Extract the [X, Y] coordinate from the center of the cell holding the provided text.  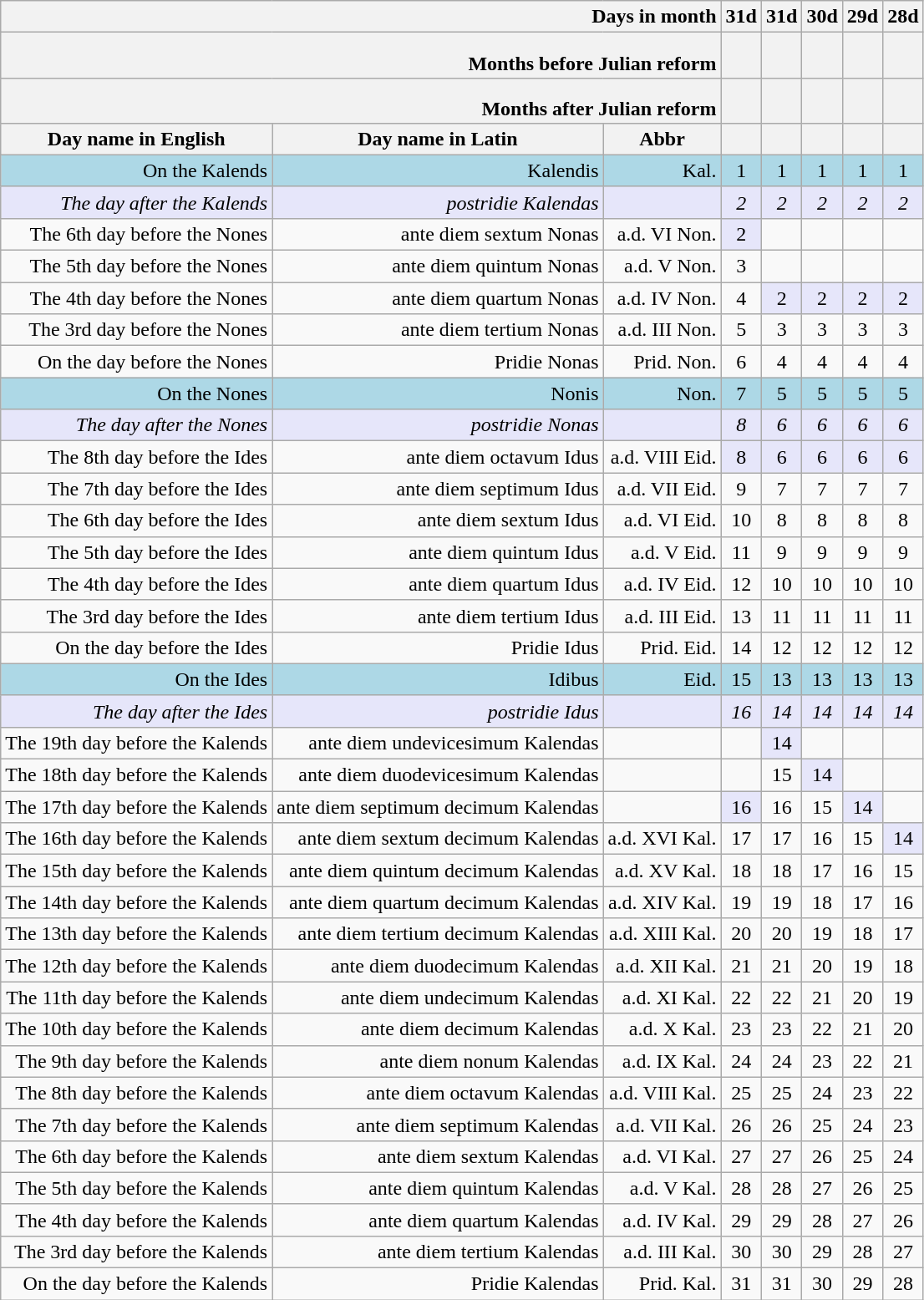
a.d. VIII Kal. [662, 1093]
Nonis [438, 394]
a.d. VI Non. [662, 234]
The 6th day before the Nones [137, 234]
The 12th day before the Kalends [137, 966]
ante diem tertium decimum Kalendas [438, 934]
The 14th day before the Kalends [137, 902]
ante diem quintum Nonas [438, 267]
a.d. V Kal. [662, 1188]
a.d. III Kal. [662, 1252]
29d [862, 17]
Months before Julian reform [361, 55]
a.d. IV Kal. [662, 1220]
The 17th day before the Kalends [137, 807]
The 6th day before the Ides [137, 521]
a.d. VI Eid. [662, 521]
On the Ides [137, 679]
a.d. X Kal. [662, 1029]
Days in month [361, 17]
The 8th day before the Ides [137, 457]
Prid. Eid. [662, 647]
ante diem tertium Idus [438, 616]
The 5th day before the Nones [137, 267]
Day name in Latin [438, 139]
postridie Nonas [438, 425]
The 5th day before the Kalends [137, 1188]
The 7th day before the Kalends [137, 1125]
a.d. IV Non. [662, 298]
The 4th day before the Nones [137, 298]
Kal. [662, 170]
ante diem quintum Idus [438, 552]
a.d. XIV Kal. [662, 902]
a.d. V Non. [662, 267]
a.d. XI Kal. [662, 998]
ante diem octavum Idus [438, 457]
a.d. VII Kal. [662, 1125]
The 15th day before the Kalends [137, 871]
The 7th day before the Ides [137, 489]
ante diem decimum Kalendas [438, 1029]
The 11th day before the Kalends [137, 998]
a.d. XVI Kal. [662, 839]
ante diem quartum Nonas [438, 298]
a.d. XII Kal. [662, 966]
ante diem quartum Kalendas [438, 1220]
The 4th day before the Kalends [137, 1220]
a.d. V Eid. [662, 552]
The 9th day before the Kalends [137, 1061]
ante diem septimum decimum Kalendas [438, 807]
The 4th day before the Ides [137, 584]
postridie Idus [438, 711]
ante diem tertium Nonas [438, 330]
The 19th day before the Kalends [137, 743]
The 13th day before the Kalends [137, 934]
Pridie Idus [438, 647]
The 16th day before the Kalends [137, 839]
The 3rd day before the Ides [137, 616]
Pridie Kalendas [438, 1284]
On the Kalends [137, 170]
Prid. Non. [662, 362]
On the Nones [137, 394]
ante diem nonum Kalendas [438, 1061]
a.d. VI Kal. [662, 1156]
The day after the Kalends [137, 202]
ante diem quintum decimum Kalendas [438, 871]
The 6th day before the Kalends [137, 1156]
ante diem undecimum Kalendas [438, 998]
30d [822, 17]
postridie Kalendas [438, 202]
ante diem octavum Kalendas [438, 1093]
ante diem quartum Idus [438, 584]
Idibus [438, 679]
ante diem tertium Kalendas [438, 1252]
ante diem undevicesimum Kalendas [438, 743]
a.d. VII Eid. [662, 489]
The 3rd day before the Nones [137, 330]
Day name in English [137, 139]
The day after the Ides [137, 711]
a.d. IV Eid. [662, 584]
a.d. IX Kal. [662, 1061]
ante diem duodecimum Kalendas [438, 966]
Eid. [662, 679]
a.d. III Non. [662, 330]
Pridie Nonas [438, 362]
On the day before the Nones [137, 362]
The 3rd day before the Kalends [137, 1252]
ante diem quartum decimum Kalendas [438, 902]
Abbr [662, 139]
a.d. XV Kal. [662, 871]
ante diem quintum Kalendas [438, 1188]
Prid. Kal. [662, 1284]
ante diem sextum Kalendas [438, 1156]
Non. [662, 394]
The 5th day before the Ides [137, 552]
ante diem sextum Nonas [438, 234]
ante diem sextum Idus [438, 521]
The 10th day before the Kalends [137, 1029]
28d [903, 17]
Kalendis [438, 170]
On the day before the Kalends [137, 1284]
ante diem duodevicesimum Kalendas [438, 775]
a.d. VIII Eid. [662, 457]
The 18th day before the Kalends [137, 775]
a.d. XIII Kal. [662, 934]
a.d. III Eid. [662, 616]
ante diem septimum Kalendas [438, 1125]
On the day before the Ides [137, 647]
The day after the Nones [137, 425]
ante diem septimum Idus [438, 489]
The 8th day before the Kalends [137, 1093]
Months after Julian reform [361, 100]
ante diem sextum decimum Kalendas [438, 839]
